Output the (X, Y) coordinate of the center of the cell containing the given text.  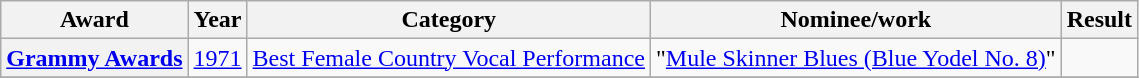
"Mule Skinner Blues (Blue Yodel No. 8)" (856, 58)
1971 (218, 58)
Grammy Awards (94, 58)
Year (218, 20)
Award (94, 20)
Category (448, 20)
Result (1099, 20)
Best Female Country Vocal Performance (448, 58)
Nominee/work (856, 20)
